Identify which cell holds the provided text, then report its [x, y] central coordinate. 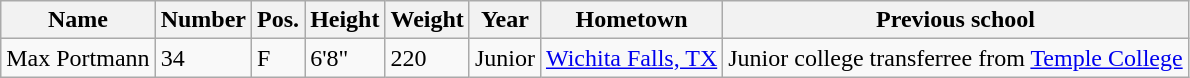
220 [427, 58]
Hometown [631, 20]
Junior college transferree from Temple College [956, 58]
F [278, 58]
6'8" [345, 58]
34 [203, 58]
Previous school [956, 20]
Weight [427, 20]
Pos. [278, 20]
Junior [504, 58]
Number [203, 20]
Year [504, 20]
Height [345, 20]
Max Portmann [78, 58]
Wichita Falls, TX [631, 58]
Name [78, 20]
